Return [x, y] of the center of cell containing provided text 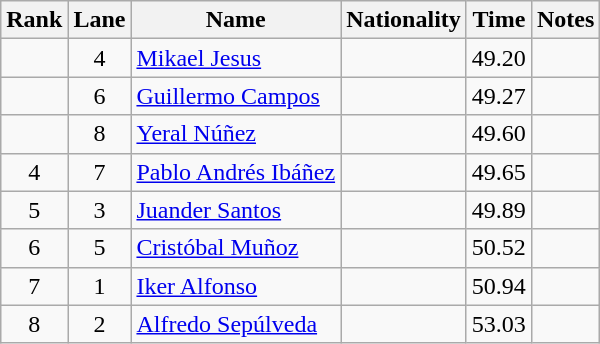
49.89 [498, 210]
Iker Alfonso [236, 286]
Notes [565, 20]
Guillermo Campos [236, 96]
49.27 [498, 96]
2 [100, 324]
1 [100, 286]
49.20 [498, 58]
Mikael Jesus [236, 58]
Nationality [404, 20]
50.52 [498, 248]
49.65 [498, 172]
53.03 [498, 324]
49.60 [498, 134]
Time [498, 20]
Juander Santos [236, 210]
Rank [34, 20]
Pablo Andrés Ibáñez [236, 172]
Cristóbal Muñoz [236, 248]
3 [100, 210]
Yeral Núñez [236, 134]
Name [236, 20]
50.94 [498, 286]
Alfredo Sepúlveda [236, 324]
Lane [100, 20]
